Search for the cell housing the specified text and yield its [X, Y] center coordinate. 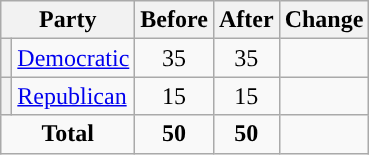
After [246, 20]
Democratic [74, 58]
Before [174, 20]
Republican [74, 96]
Party [68, 20]
Change [324, 20]
Total [68, 134]
